Return (X, Y) of the center of cell containing provided text 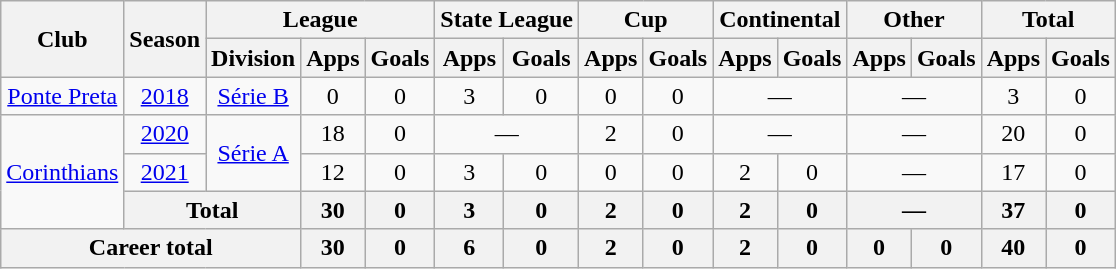
18 (333, 134)
17 (1013, 172)
Ponte Preta (62, 96)
Série A (254, 153)
Other (914, 20)
Season (165, 39)
Division (254, 58)
2020 (165, 134)
6 (470, 248)
40 (1013, 248)
2021 (165, 172)
37 (1013, 210)
Corinthians (62, 172)
State League (507, 20)
Club (62, 39)
Continental (780, 20)
Série B (254, 96)
2018 (165, 96)
League (320, 20)
Career total (151, 248)
20 (1013, 134)
Cup (646, 20)
12 (333, 172)
